Locate the cell with the specified text and output its [x, y] center coordinate. 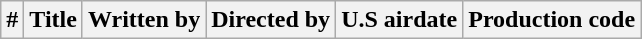
Directed by [271, 20]
Title [54, 20]
# [12, 20]
Production code [552, 20]
Written by [144, 20]
U.S airdate [400, 20]
